Output the (x, y) coordinate of the center of the cell containing the given text.  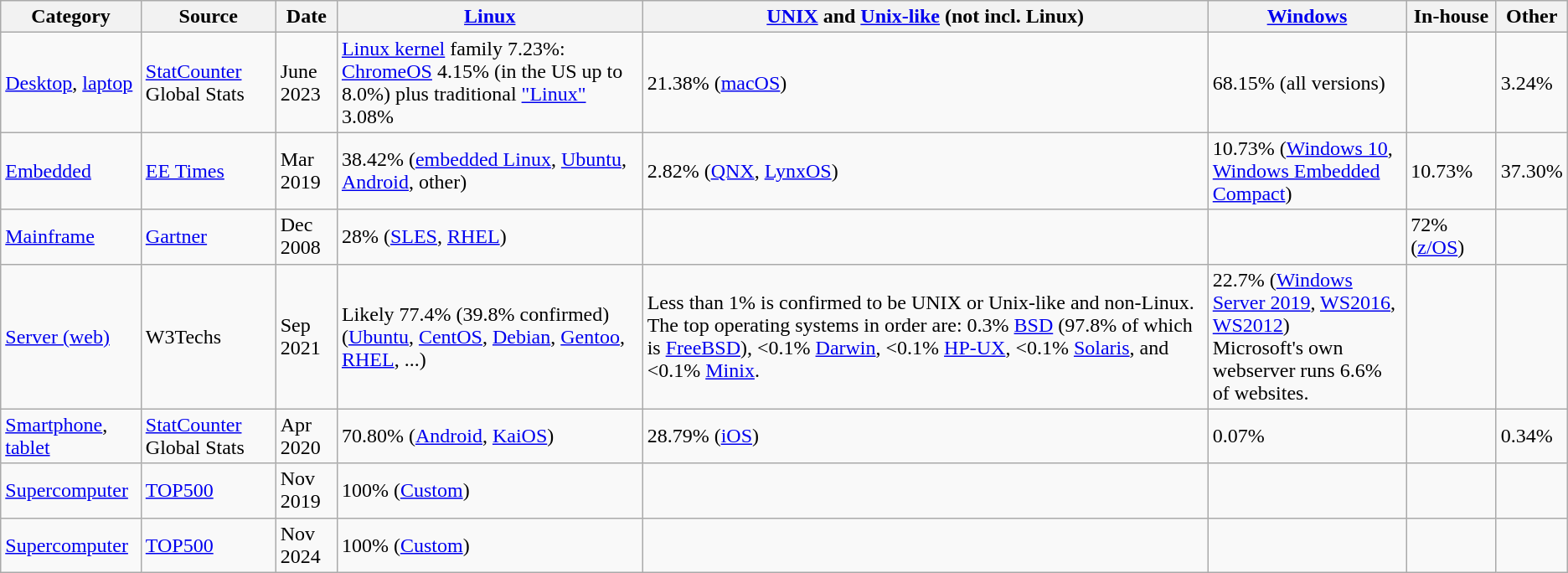
0.34% (1531, 436)
38.42% (embedded Linux, Ubuntu, Android, other) (489, 171)
3.24% (1531, 82)
Apr 2020 (307, 436)
Linux (489, 17)
Embedded (71, 171)
37.30% (1531, 171)
Gartner (208, 236)
68.15% (all versions) (1307, 82)
Date (307, 17)
Server (web) (71, 337)
Mainframe (71, 236)
0.07% (1307, 436)
Nov 2019 (307, 491)
10.73% (Windows 10, Windows Embedded Compact) (1307, 171)
June 2023 (307, 82)
Desktop, laptop (71, 82)
21.38% (macOS) (925, 82)
70.80% (Android, KaiOS) (489, 436)
Source (208, 17)
W3Techs (208, 337)
2.82% (QNX, LynxOS) (925, 171)
22.7% (Windows Server 2019, WS2016, WS2012)Microsoft's own webserver runs 6.6% of websites. (1307, 337)
10.73% (1451, 171)
UNIX and Unix-like (not incl. Linux) (925, 17)
Sep 2021 (307, 337)
Category (71, 17)
EE Times (208, 171)
Smartphone, tablet (71, 436)
28.79% (iOS) (925, 436)
Likely 77.4% (39.8% confirmed) (Ubuntu, CentOS, Debian, Gentoo, RHEL, ...) (489, 337)
Linux kernel family 7.23%: ChromeOS 4.15% (in the US up to 8.0%) plus traditional "Linux" 3.08% (489, 82)
Windows (1307, 17)
Nov 2024 (307, 545)
28% (SLES, RHEL) (489, 236)
In‑house (1451, 17)
Dec 2008 (307, 236)
Other (1531, 17)
72% (z/OS) (1451, 236)
Mar 2019 (307, 171)
